From the cell containing the given text, extract its center point as [X, Y] coordinate. 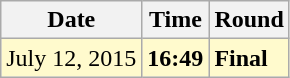
Final [249, 58]
16:49 [176, 58]
Time [176, 20]
Date [72, 20]
Round [249, 20]
July 12, 2015 [72, 58]
